Capture the cell that displays the provided text and extract its [X, Y] central coordinate. 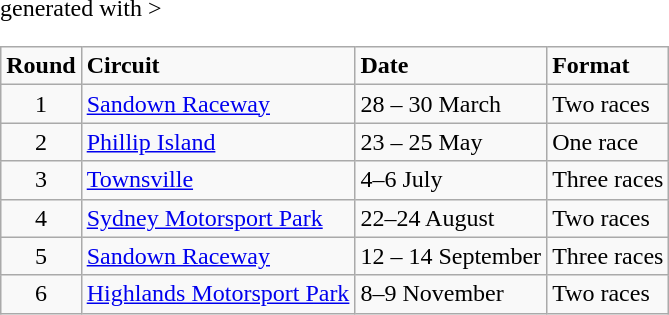
2 [41, 142]
28 – 30 March [451, 104]
4 [41, 218]
12 – 14 September [451, 256]
4–6 July [451, 180]
Townsville [218, 180]
1 [41, 104]
5 [41, 256]
Format [608, 66]
6 [41, 294]
Round [41, 66]
Sydney Motorsport Park [218, 218]
Circuit [218, 66]
Phillip Island [218, 142]
22–24 August [451, 218]
One race [608, 142]
3 [41, 180]
8–9 November [451, 294]
Date [451, 66]
Highlands Motorsport Park [218, 294]
23 – 25 May [451, 142]
